For the text-containing cell, return its midpoint in (x, y) coordinate format. 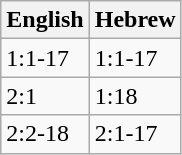
2:1 (45, 96)
2:1-17 (135, 134)
Hebrew (135, 20)
English (45, 20)
2:2-18 (45, 134)
1:18 (135, 96)
